Locate the cell with the specified text and output its [x, y] center coordinate. 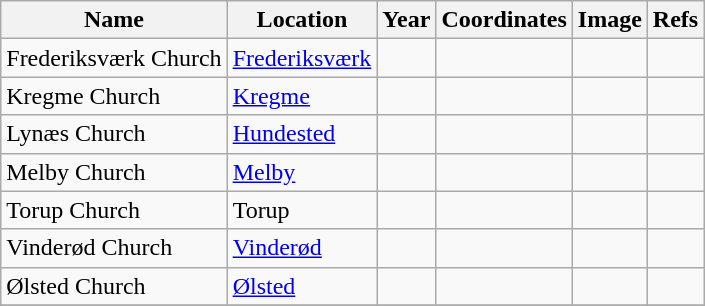
Image [610, 20]
Location [302, 20]
Lynæs Church [114, 134]
Ølsted Church [114, 286]
Coordinates [504, 20]
Frederiksværk [302, 58]
Kregme [302, 96]
Melby [302, 172]
Torup [302, 210]
Refs [675, 20]
Torup Church [114, 210]
Kregme Church [114, 96]
Vinderød Church [114, 248]
Name [114, 20]
Year [406, 20]
Ølsted [302, 286]
Hundested [302, 134]
Melby Church [114, 172]
Frederiksværk Church [114, 58]
Vinderød [302, 248]
